Scan for the cell matching the given text and deliver its [X, Y] coordinate at center. 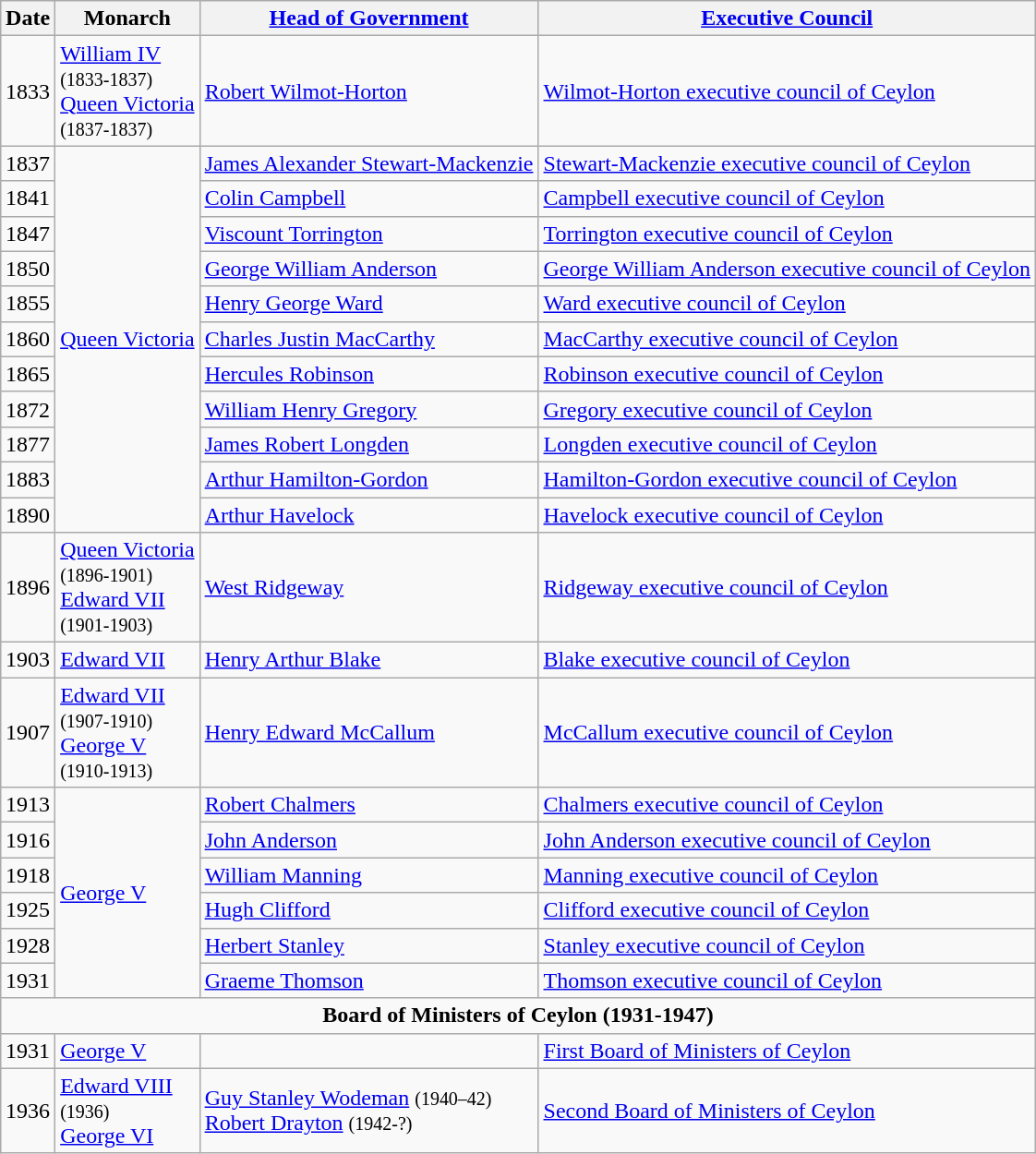
1936 [28, 1111]
Executive Council [787, 18]
1865 [28, 374]
Clifford executive council of Ceylon [787, 910]
Arthur Hamilton-Gordon [369, 479]
1903 [28, 660]
Gregory executive council of Ceylon [787, 409]
1918 [28, 875]
Hamilton-Gordon executive council of Ceylon [787, 479]
Robert Wilmot-Horton [369, 90]
Robinson executive council of Ceylon [787, 374]
Thomson executive council of Ceylon [787, 980]
1877 [28, 444]
West Ridgeway [369, 587]
Monarch [127, 18]
Viscount Torrington [369, 234]
Henry Arthur Blake [369, 660]
1841 [28, 198]
Hercules Robinson [369, 374]
Chalmers executive council of Ceylon [787, 805]
1837 [28, 163]
1896 [28, 587]
Board of Ministers of Ceylon (1931-1947) [519, 1016]
Blake executive council of Ceylon [787, 660]
Guy Stanley Wodeman (1940–42)Robert Drayton (1942-?) [369, 1111]
1883 [28, 479]
Henry Edward McCallum [369, 733]
James Alexander Stewart-Mackenzie [369, 163]
James Robert Longden [369, 444]
1916 [28, 840]
1925 [28, 910]
Robert Chalmers [369, 805]
William Manning [369, 875]
1928 [28, 945]
Queen Victoria [127, 340]
1850 [28, 269]
MacCarthy executive council of Ceylon [787, 339]
Campbell executive council of Ceylon [787, 198]
Herbert Stanley [369, 945]
1907 [28, 733]
1872 [28, 409]
Stewart-Mackenzie executive council of Ceylon [787, 163]
1833 [28, 90]
Edward VII(1907-1910)George V(1910-1913) [127, 733]
Graeme Thomson [369, 980]
1860 [28, 339]
Hugh Clifford [369, 910]
1890 [28, 514]
Colin Campbell [369, 198]
Havelock executive council of Ceylon [787, 514]
Edward VIII(1936)George VI [127, 1111]
1913 [28, 805]
Longden executive council of Ceylon [787, 444]
First Board of Ministers of Ceylon [787, 1051]
George William Anderson executive council of Ceylon [787, 269]
Arthur Havelock [369, 514]
Edward VII [127, 660]
Stanley executive council of Ceylon [787, 945]
William Henry Gregory [369, 409]
John Anderson [369, 840]
Torrington executive council of Ceylon [787, 234]
John Anderson executive council of Ceylon [787, 840]
Wilmot-Horton executive council of Ceylon [787, 90]
1847 [28, 234]
Charles Justin MacCarthy [369, 339]
1855 [28, 304]
Henry George Ward [369, 304]
Ward executive council of Ceylon [787, 304]
Second Board of Ministers of Ceylon [787, 1111]
Head of Government [369, 18]
William IV(1833-1837)Queen Victoria(1837-1837) [127, 90]
George William Anderson [369, 269]
Ridgeway executive council of Ceylon [787, 587]
Queen Victoria(1896-1901)Edward VII(1901-1903) [127, 587]
Date [28, 18]
McCallum executive council of Ceylon [787, 733]
Manning executive council of Ceylon [787, 875]
